Search for the cell housing the specified text and yield its (X, Y) center coordinate. 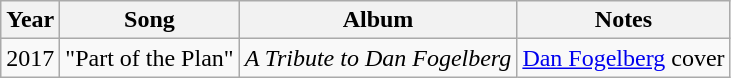
"Part of the Plan" (150, 58)
Notes (624, 20)
Album (378, 20)
Song (150, 20)
Dan Fogelberg cover (624, 58)
2017 (30, 58)
A Tribute to Dan Fogelberg (378, 58)
Year (30, 20)
